Scan for the cell matching the given text and deliver its (x, y) coordinate at center. 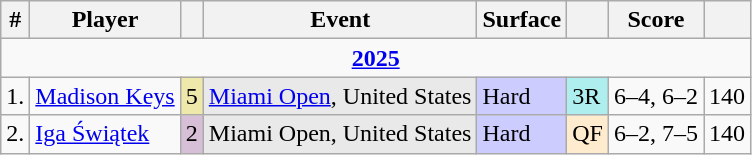
Iga Świątek (105, 134)
2. (16, 134)
5 (192, 96)
Score (656, 20)
QF (588, 134)
2025 (376, 58)
3R (588, 96)
Madison Keys (105, 96)
Event (340, 20)
1. (16, 96)
6–2, 7–5 (656, 134)
2 (192, 134)
Player (105, 20)
6–4, 6–2 (656, 96)
# (16, 20)
Surface (522, 20)
